From the cell containing the given text, extract its center point as [x, y] coordinate. 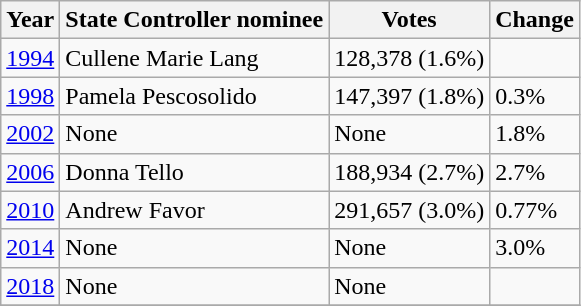
128,378 (1.6%) [410, 58]
0.77% [535, 210]
2006 [30, 172]
Change [535, 20]
State Controller nominee [194, 20]
188,934 (2.7%) [410, 172]
Andrew Favor [194, 210]
Year [30, 20]
147,397 (1.8%) [410, 96]
2010 [30, 210]
Pamela Pescosolido [194, 96]
1998 [30, 96]
2.7% [535, 172]
3.0% [535, 248]
2018 [30, 286]
2002 [30, 134]
2014 [30, 248]
1.8% [535, 134]
291,657 (3.0%) [410, 210]
0.3% [535, 96]
Cullene Marie Lang [194, 58]
Votes [410, 20]
Donna Tello [194, 172]
1994 [30, 58]
